Find where the given text appears and provide that cell's center as (x, y) coordinate. 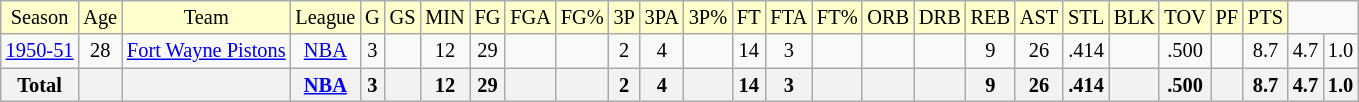
BLK (1134, 17)
Age (100, 17)
STL (1086, 17)
AST (1039, 17)
Total (40, 85)
TOV (1184, 17)
PF (1227, 17)
DRB (940, 17)
League (326, 17)
1950-51 (40, 51)
MIN (444, 17)
FG% (582, 17)
3P (624, 17)
Team (206, 17)
FG (488, 17)
PTS (1266, 17)
GS (403, 17)
FT% (837, 17)
28 (100, 51)
REB (990, 17)
ORB (888, 17)
Season (40, 17)
3PA (662, 17)
FT (748, 17)
FGA (530, 17)
FTA (788, 17)
G (372, 17)
Fort Wayne Pistons (206, 51)
3P% (708, 17)
